Find where the given text appears and provide that cell's center as (X, Y) coordinate. 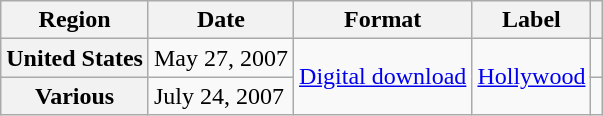
Region (75, 20)
May 27, 2007 (220, 58)
Digital download (383, 77)
Format (383, 20)
Various (75, 96)
Date (220, 20)
Label (532, 20)
Hollywood (532, 77)
July 24, 2007 (220, 96)
United States (75, 58)
